From the cell containing the given text, extract its center point as (X, Y) coordinate. 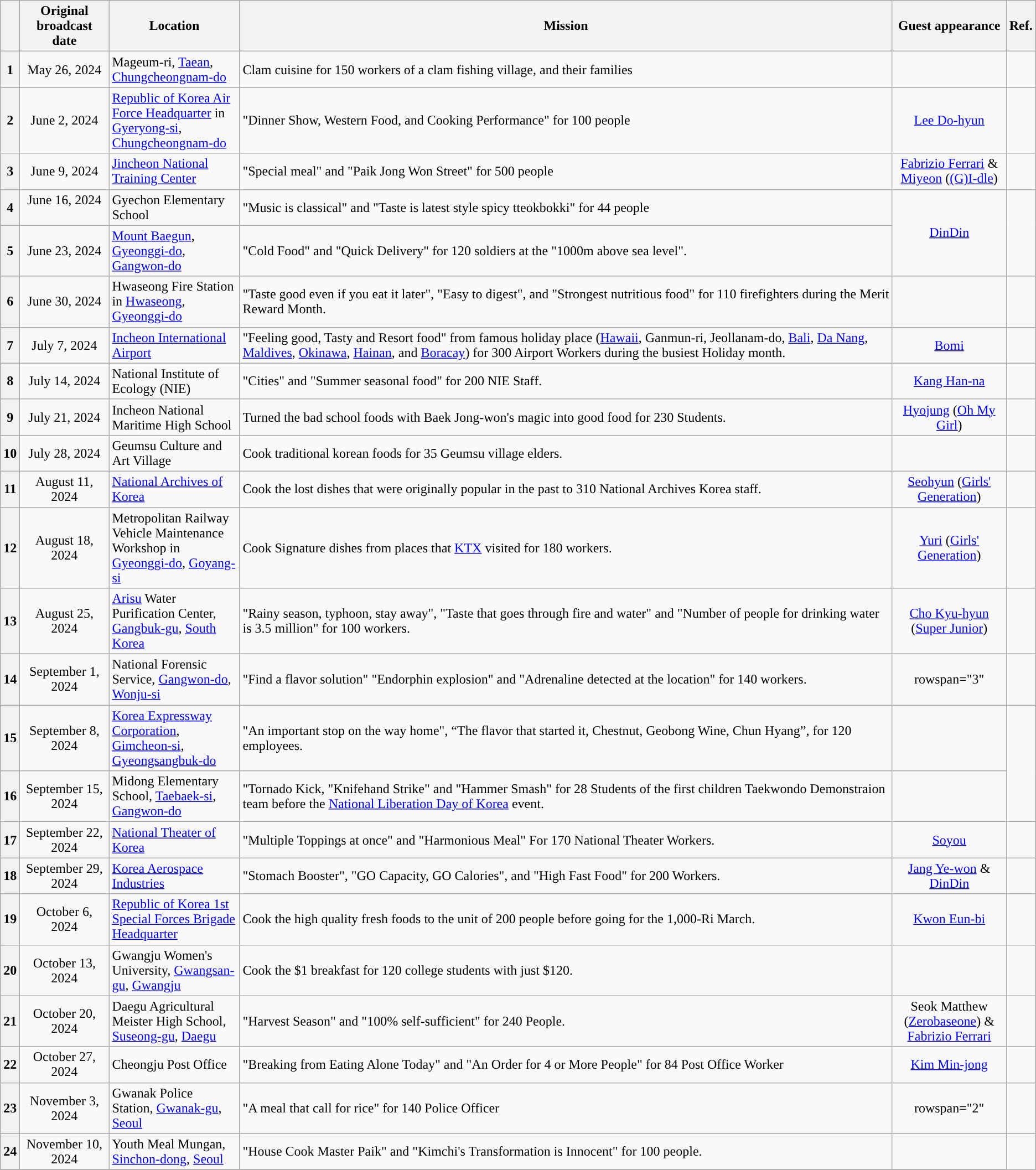
rowspan="2" (949, 1108)
Jang Ye-won & DinDin (949, 876)
Kang Han-na (949, 381)
"Multiple Toppings at once" and "Harmonious Meal" For 170 National Theater Workers. (566, 840)
November 3, 2024 (64, 1108)
Seok Matthew (Zerobaseone) & Fabrizio Ferrari (949, 1021)
June 30, 2024 (64, 302)
Ref. (1021, 26)
5 (10, 251)
Fabrizio Ferrari & Miyeon ((G)I-dle) (949, 172)
"House Cook Master Paik" and "Kimchi's Transformation is Innocent" for 100 people. (566, 1151)
Yuri (Girls' Generation) (949, 547)
"Music is classical" and "Taste is latest style spicy tteokbokki" for 44 people (566, 207)
11 (10, 489)
"Stomach Booster", "GO Capacity, GO Calories", and "High Fast Food" for 200 Workers. (566, 876)
Cook traditional korean foods for 35 Geumsu village elders. (566, 453)
13 (10, 621)
"Breaking from Eating Alone Today" and "An Order for 4 or More People" for 84 Post Office Worker (566, 1065)
Bomi (949, 345)
Korea Aerospace Industries (174, 876)
September 15, 2024 (64, 796)
Korea Expressway Corporation, Gimcheon-si, Gyeongsangbuk-do (174, 738)
10 (10, 453)
"Taste good even if you eat it later", "Easy to digest", and "Strongest nutritious food" for 110 firefighters during the Merit Reward Month. (566, 302)
15 (10, 738)
Cook Signature dishes from places that KTX visited for 180 workers. (566, 547)
19 (10, 919)
"Cold Food" and "Quick Delivery" for 120 soldiers at the "1000m above sea level". (566, 251)
Daegu Agricultural Meister High School, Suseong-gu, Daegu (174, 1021)
Cook the lost dishes that were originally popular in the past to 310 National Archives Korea staff. (566, 489)
9 (10, 417)
Clam cuisine for 150 workers of a clam fishing village, and their families (566, 70)
October 6, 2024 (64, 919)
Hwaseong Fire Station in Hwaseong, Gyeonggi-do (174, 302)
Soyou (949, 840)
"Find a flavor solution" "Endorphin explosion" and "Adrenaline detected at the location" for 140 workers. (566, 680)
August 25, 2024 (64, 621)
October 20, 2024 (64, 1021)
rowspan="3" (949, 680)
Kwon Eun-bi (949, 919)
June 16, 2024 (64, 207)
October 13, 2024 (64, 970)
Cook the high quality fresh foods to the unit of 200 people before going for the 1,000-Ri March. (566, 919)
"Dinner Show, Western Food, and Cooking Performance" for 100 people (566, 121)
Mount Baegun, Gyeonggi-do, Gangwon-do (174, 251)
Jincheon National Training Center (174, 172)
National Forensic Service, Gangwon-do, Wonju-si (174, 680)
Metropolitan Railway Vehicle Maintenance Workshop in Gyeonggi-do, Goyang-si (174, 547)
Midong Elementary School, Taebaek-si, Gangwon-do (174, 796)
Geumsu Culture and Art Village (174, 453)
"Harvest Season" and "100% self-sufficient" for 240 People. (566, 1021)
National Theater of Korea (174, 840)
Gwangju Women's University, Gwangsan-gu, Gwangju (174, 970)
August 18, 2024 (64, 547)
1 (10, 70)
Mission (566, 26)
Incheon International Airport (174, 345)
September 22, 2024 (64, 840)
July 14, 2024 (64, 381)
Cook the $1 breakfast for 120 college students with just $120. (566, 970)
Republic of Korea 1st Special Forces Brigade Headquarter (174, 919)
"A meal that call for rice" for 140 Police Officer (566, 1108)
12 (10, 547)
Hyojung (Oh My Girl) (949, 417)
14 (10, 680)
Cho Kyu-hyun (Super Junior) (949, 621)
June 2, 2024 (64, 121)
Kim Min-jong (949, 1065)
Turned the bad school foods with Baek Jong-won's magic into good food for 230 Students. (566, 417)
6 (10, 302)
23 (10, 1108)
November 10, 2024 (64, 1151)
Incheon National Maritime High School (174, 417)
September 29, 2024 (64, 876)
July 21, 2024 (64, 417)
3 (10, 172)
21 (10, 1021)
20 (10, 970)
"Special meal" and "Paik Jong Won Street" for 500 people (566, 172)
Lee Do-hyun (949, 121)
22 (10, 1065)
DinDin (949, 232)
National Institute of Ecology (NIE) (174, 381)
Gyechon Elementary School (174, 207)
October 27, 2024 (64, 1065)
7 (10, 345)
2 (10, 121)
July 7, 2024 (64, 345)
24 (10, 1151)
"An important stop on the way home", “The flavor that started it, Chestnut, Geobong Wine, Chun Hyang”, for 120 employees. (566, 738)
June 23, 2024 (64, 251)
Guest appearance (949, 26)
June 9, 2024 (64, 172)
Mageum-ri, Taean, Chungcheongnam-do (174, 70)
May 26, 2024 (64, 70)
August 11, 2024 (64, 489)
Republic of Korea Air Force Headquarter in Gyeryong-si, Chungcheongnam-do (174, 121)
Seohyun (Girls' Generation) (949, 489)
September 8, 2024 (64, 738)
September 1, 2024 (64, 680)
Gwanak Police Station, Gwanak-gu, Seoul (174, 1108)
Original broadcast date (64, 26)
8 (10, 381)
16 (10, 796)
Location (174, 26)
18 (10, 876)
July 28, 2024 (64, 453)
17 (10, 840)
National Archives of Korea (174, 489)
Cheongju Post Office (174, 1065)
Arisu Water Purification Center, Gangbuk-gu, South Korea (174, 621)
4 (10, 207)
Youth Meal Mungan, Sinchon-dong, Seoul (174, 1151)
"Cities" and "Summer seasonal food" for 200 NIE Staff. (566, 381)
